Return (X, Y) of the center of cell containing provided text 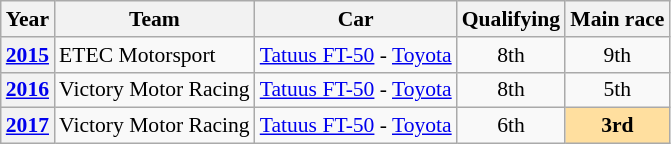
Team (154, 19)
Qualifying (511, 19)
2016 (28, 90)
Car (356, 19)
2017 (28, 126)
6th (511, 126)
ETEC Motorsport (154, 55)
5th (617, 90)
Year (28, 19)
3rd (617, 126)
Main race (617, 19)
9th (617, 55)
2015 (28, 55)
